Return the (X, Y) coordinate for the center point of the cell that contains the specified text.  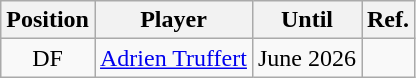
DF (48, 58)
Until (306, 20)
Player (173, 20)
June 2026 (306, 58)
Adrien Truffert (173, 58)
Ref. (388, 20)
Position (48, 20)
